Output the (X, Y) coordinate of the center of the cell containing the given text.  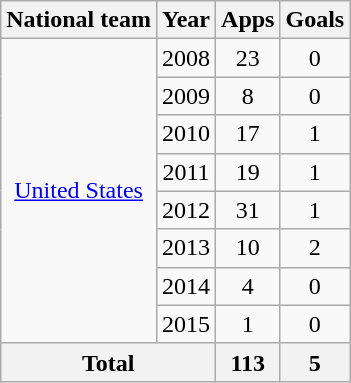
4 (248, 286)
17 (248, 134)
Goals (315, 20)
5 (315, 362)
113 (248, 362)
2008 (186, 58)
Total (108, 362)
2 (315, 248)
2014 (186, 286)
Apps (248, 20)
8 (248, 96)
2009 (186, 96)
2015 (186, 324)
2012 (186, 210)
19 (248, 172)
2011 (186, 172)
United States (79, 191)
Year (186, 20)
23 (248, 58)
National team (79, 20)
31 (248, 210)
10 (248, 248)
2010 (186, 134)
2013 (186, 248)
